Locate the cell with the specified text and output its (X, Y) center coordinate. 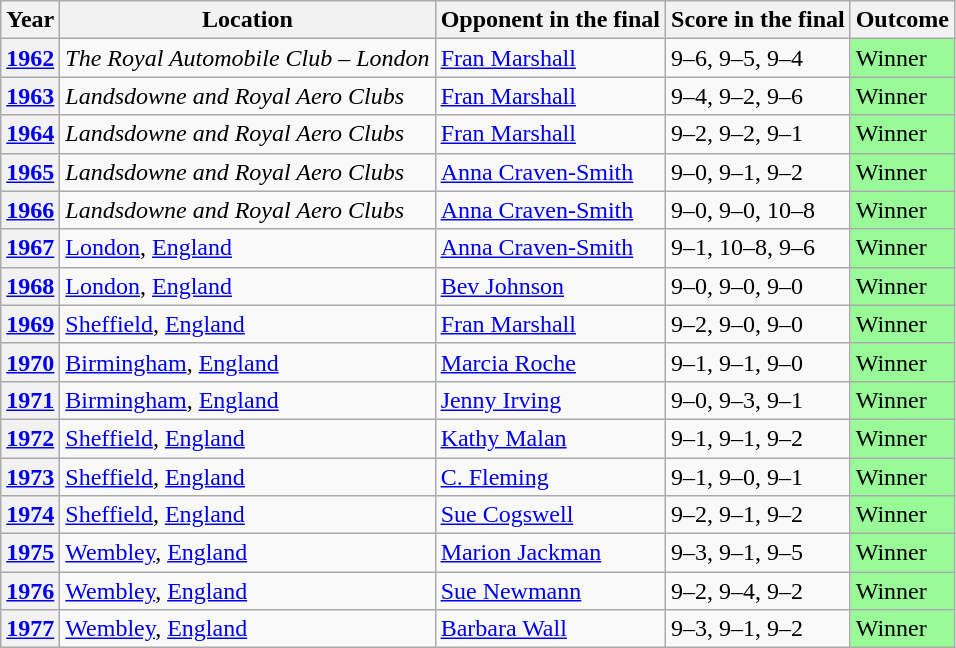
Sue Cogswell (550, 515)
Kathy Malan (550, 438)
1964 (30, 134)
9–2, 9–1, 9–2 (758, 515)
9–1, 9–1, 9–0 (758, 362)
C. Fleming (550, 477)
Sue Newmann (550, 591)
9–3, 9–1, 9–2 (758, 629)
1973 (30, 477)
1977 (30, 629)
Outcome (902, 20)
1976 (30, 591)
Marion Jackman (550, 553)
1965 (30, 172)
Marcia Roche (550, 362)
Bev Johnson (550, 286)
1974 (30, 515)
1962 (30, 58)
9–0, 9–0, 10–8 (758, 210)
1966 (30, 210)
9–1, 9–1, 9–2 (758, 438)
Jenny Irving (550, 400)
9–0, 9–0, 9–0 (758, 286)
Score in the final (758, 20)
The Royal Automobile Club – London (248, 58)
9–1, 9–0, 9–1 (758, 477)
Year (30, 20)
1970 (30, 362)
1972 (30, 438)
9–6, 9–5, 9–4 (758, 58)
Location (248, 20)
9–0, 9–3, 9–1 (758, 400)
1963 (30, 96)
1968 (30, 286)
9–0, 9–1, 9–2 (758, 172)
9–2, 9–4, 9–2 (758, 591)
9–2, 9–0, 9–0 (758, 324)
9–4, 9–2, 9–6 (758, 96)
9–3, 9–1, 9–5 (758, 553)
9–2, 9–2, 9–1 (758, 134)
1969 (30, 324)
1975 (30, 553)
Barbara Wall (550, 629)
1967 (30, 248)
Opponent in the final (550, 20)
1971 (30, 400)
9–1, 10–8, 9–6 (758, 248)
